Find where the given text appears and provide that cell's center as [x, y] coordinate. 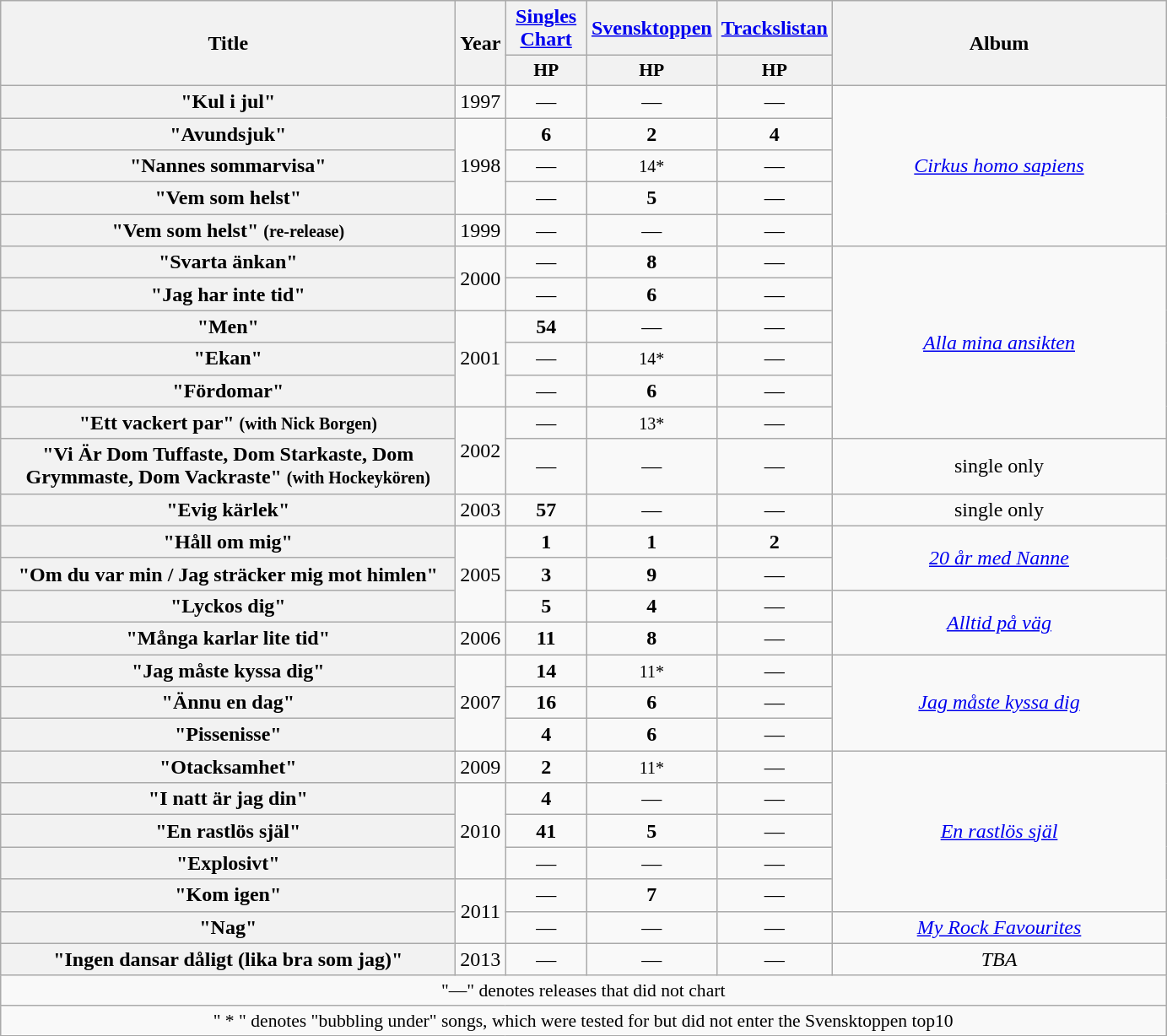
"Evig kärlek" [228, 510]
"Ekan" [228, 359]
Title [228, 44]
1999 [481, 230]
2000 [481, 278]
Album [999, 44]
3 [547, 574]
"—" denotes releases that did not chart [584, 990]
13* [651, 423]
16 [547, 703]
57 [547, 510]
Cirkus homo sapiens [999, 165]
"Nag" [228, 927]
"Vem som helst" (re-release) [228, 230]
"Håll om mig" [228, 542]
2006 [481, 638]
"Vem som helst" [228, 198]
"Kul i jul" [228, 101]
"Ett vackert par" (with Nick Borgen) [228, 423]
2009 [481, 767]
"Om du var min / Jag sträcker mig mot himlen" [228, 574]
1997 [481, 101]
Alltid på väg [999, 622]
"Lyckos dig" [228, 606]
9 [651, 574]
"Fördomar" [228, 391]
Alla mina ansikten [999, 343]
2011 [481, 911]
2002 [481, 451]
En rastlös själ [999, 831]
Jag måste kyssa dig [999, 703]
Svensktoppen [651, 29]
"Avundsjuk" [228, 134]
"Jag måste kyssa dig" [228, 671]
2005 [481, 574]
20 år med Nanne [999, 558]
"Nannes sommarvisa" [228, 166]
"Ännu en dag" [228, 703]
"En rastlös själ" [228, 831]
2001 [481, 359]
2003 [481, 510]
1998 [481, 166]
"Explosivt" [228, 863]
"Kom igen" [228, 895]
"Ingen dansar dåligt (lika bra som jag)" [228, 959]
2013 [481, 959]
"Men" [228, 326]
41 [547, 831]
TBA [999, 959]
Trackslistan [775, 29]
2010 [481, 831]
"Pissenisse" [228, 735]
2007 [481, 703]
" * " denotes "bubbling under" songs, which were tested for but did not enter the Svensktoppen top10 [584, 1021]
"I natt är jag din" [228, 799]
"Många karlar lite tid" [228, 638]
Year [481, 44]
54 [547, 326]
"Otacksamhet" [228, 767]
"Vi Är Dom Tuffaste, Dom Starkaste, Dom Grymmaste, Dom Vackraste" (with Hockeykören) [228, 466]
"Svarta änkan" [228, 262]
14 [547, 671]
7 [651, 895]
"Jag har inte tid" [228, 294]
11 [547, 638]
Singles Chart [547, 29]
My Rock Favourites [999, 927]
